Pinpoint the cell where the given text exists, returning its (x, y) midpoint coordinate. 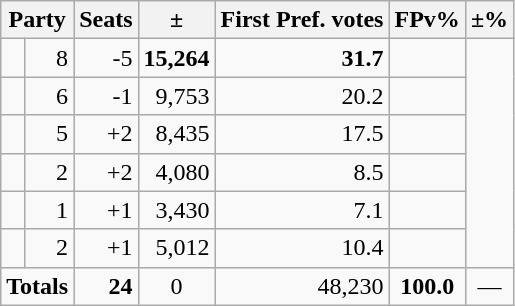
FPv% (427, 20)
±% (489, 20)
1 (48, 210)
17.5 (302, 134)
3,430 (176, 210)
Totals (38, 286)
24 (106, 286)
9,753 (176, 96)
— (489, 286)
6 (48, 96)
5 (48, 134)
Seats (106, 20)
7.1 (302, 210)
8,435 (176, 134)
31.7 (302, 58)
First Pref. votes (302, 20)
Party (38, 20)
15,264 (176, 58)
± (176, 20)
0 (176, 286)
5,012 (176, 248)
20.2 (302, 96)
8.5 (302, 172)
4,080 (176, 172)
-1 (106, 96)
100.0 (427, 286)
-5 (106, 58)
10.4 (302, 248)
48,230 (302, 286)
8 (48, 58)
